Provide the [x, y] coordinate of the cell's center where the given text is located.  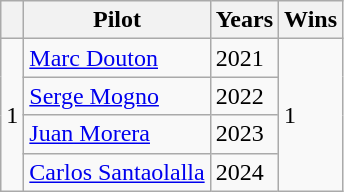
Carlos Santaolalla [117, 172]
Years [244, 20]
2024 [244, 172]
Pilot [117, 20]
2022 [244, 96]
Wins [311, 20]
Juan Morera [117, 134]
2021 [244, 58]
Serge Mogno [117, 96]
Marc Douton [117, 58]
2023 [244, 134]
